Identify which cell holds the provided text, then report its [x, y] central coordinate. 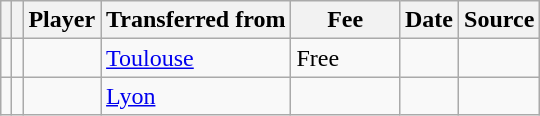
Transferred from [196, 20]
Source [500, 20]
Free [346, 58]
Toulouse [196, 58]
Fee [346, 20]
Date [428, 20]
Lyon [196, 96]
Player [62, 20]
